Output the (x, y) coordinate of the center of the cell containing the given text.  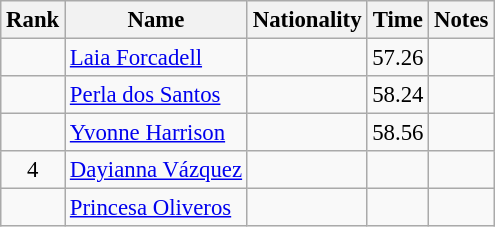
57.26 (398, 58)
Notes (462, 20)
4 (33, 170)
Rank (33, 20)
Yvonne Harrison (156, 133)
Dayianna Vázquez (156, 170)
Princesa Oliveros (156, 208)
Laia Forcadell (156, 58)
Perla dos Santos (156, 95)
Time (398, 20)
Nationality (306, 20)
Name (156, 20)
58.24 (398, 95)
58.56 (398, 133)
